From the cell containing the given text, extract its center point as (X, Y) coordinate. 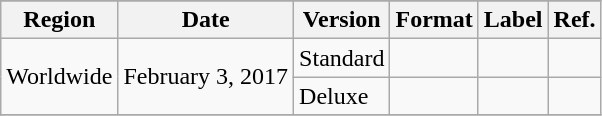
Ref. (574, 20)
Deluxe (342, 96)
Version (342, 20)
Standard (342, 58)
Label (513, 20)
Region (60, 20)
Format (434, 20)
Date (206, 20)
Worldwide (60, 77)
February 3, 2017 (206, 77)
